For the text-containing cell, return its midpoint in [X, Y] coordinate format. 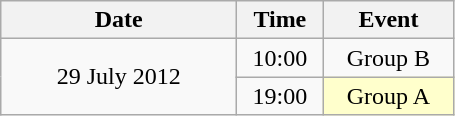
29 July 2012 [119, 77]
19:00 [280, 96]
Group A [388, 96]
Group B [388, 58]
10:00 [280, 58]
Event [388, 20]
Time [280, 20]
Date [119, 20]
